Search for the cell housing the specified text and yield its [x, y] center coordinate. 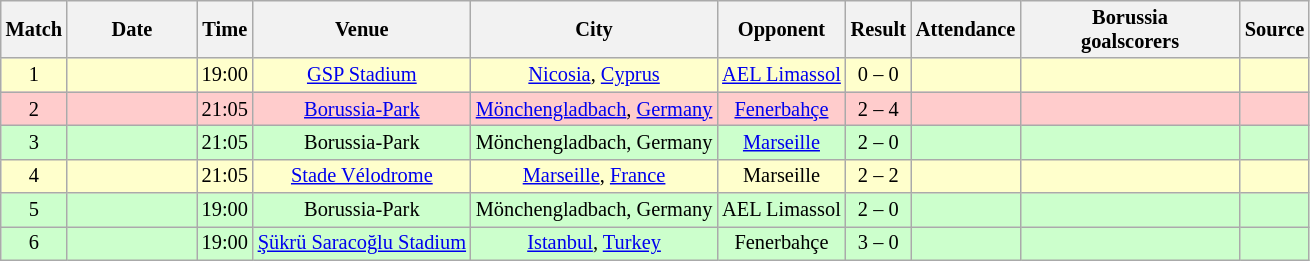
Stade Vélodrome [362, 176]
2 – 2 [878, 176]
4 [34, 176]
Nicosia, Cyprus [594, 75]
0 – 0 [878, 75]
2 – 4 [878, 109]
6 [34, 243]
3 – 0 [878, 243]
Result [878, 29]
Venue [362, 29]
City [594, 29]
5 [34, 210]
Borussiagoalscorers [1130, 29]
Şükrü Saracoğlu Stadium [362, 243]
Attendance [966, 29]
Source [1274, 29]
Time [225, 29]
1 [34, 75]
Marseille, France [594, 176]
Opponent [781, 29]
3 [34, 142]
GSP Stadium [362, 75]
Istanbul, Turkey [594, 243]
2 [34, 109]
Match [34, 29]
Date [132, 29]
